Locate the cell with the specified text and output its (x, y) center coordinate. 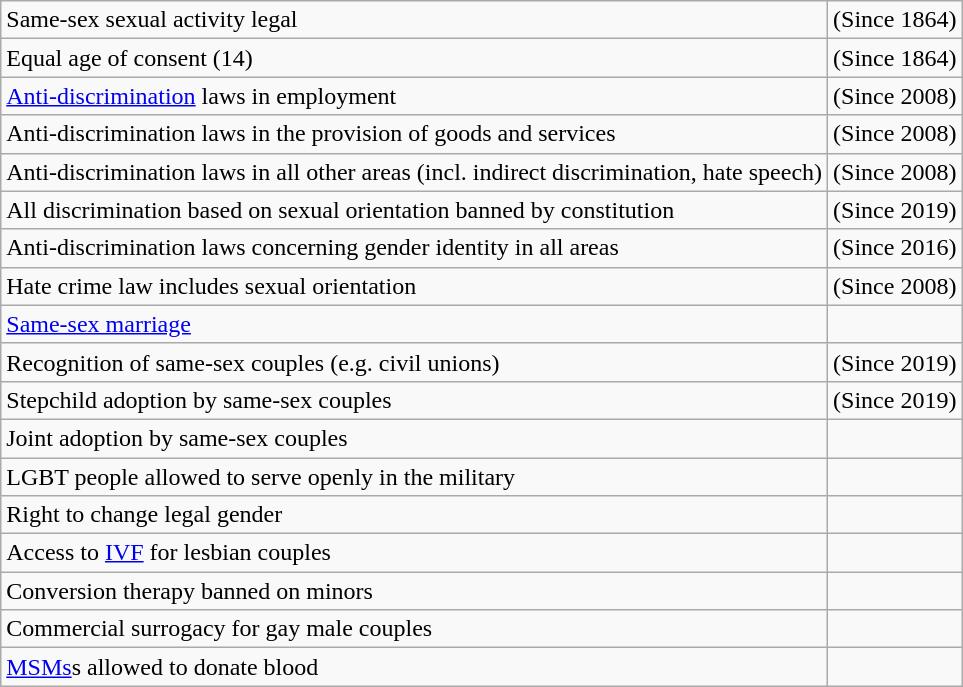
Anti-discrimination laws in employment (414, 96)
Same-sex sexual activity legal (414, 20)
Equal age of consent (14) (414, 58)
Anti-discrimination laws in all other areas (incl. indirect discrimination, hate speech) (414, 172)
Anti-discrimination laws concerning gender identity in all areas (414, 248)
Recognition of same-sex couples (e.g. civil unions) (414, 362)
Stepchild adoption by same-sex couples (414, 400)
Hate crime law includes sexual orientation (414, 286)
Same-sex marriage (414, 324)
MSMss allowed to donate blood (414, 667)
Joint adoption by same-sex couples (414, 438)
All discrimination based on sexual orientation banned by constitution (414, 210)
(Since 2016) (895, 248)
Anti-discrimination laws in the provision of goods and services (414, 134)
LGBT people allowed to serve openly in the military (414, 477)
Commercial surrogacy for gay male couples (414, 629)
Conversion therapy banned on minors (414, 591)
Access to IVF for lesbian couples (414, 553)
Right to change legal gender (414, 515)
